Output the (x, y) coordinate of the center of the cell containing the given text.  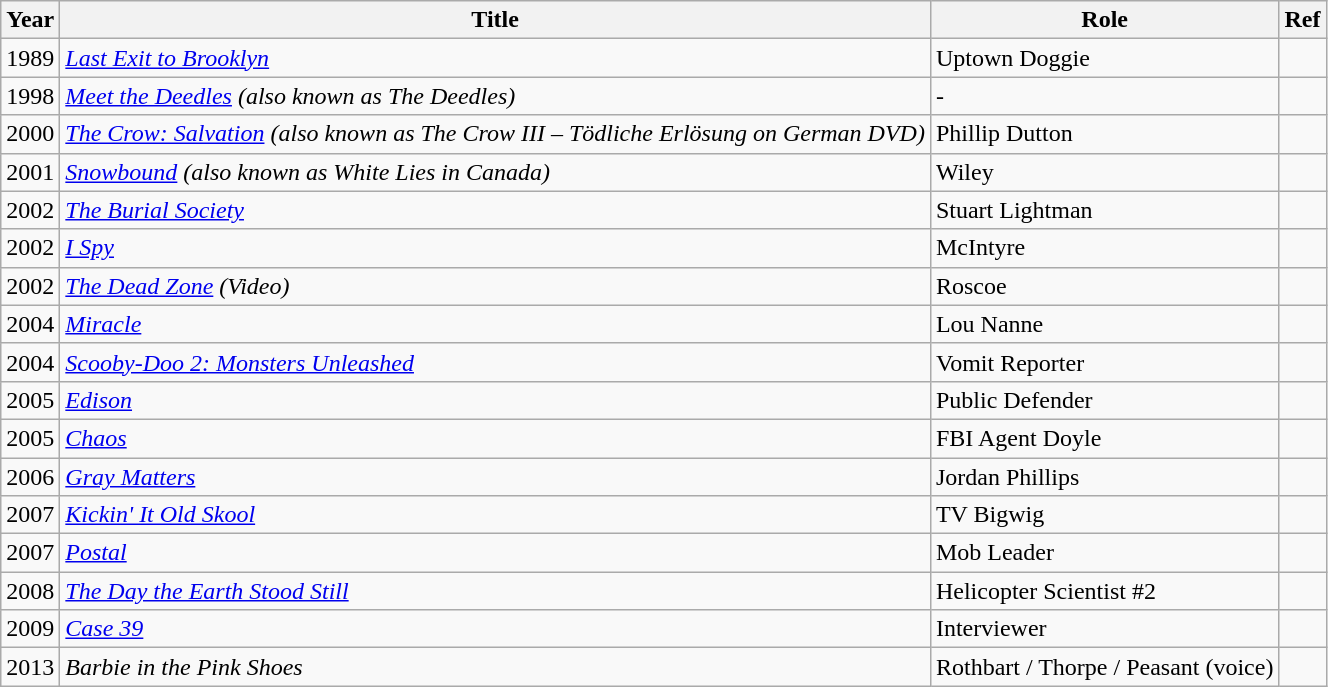
Uptown Doggie (1104, 58)
1998 (30, 96)
Meet the Deedles (also known as The Deedles) (496, 96)
Lou Nanne (1104, 324)
I Spy (496, 248)
TV Bigwig (1104, 515)
Interviewer (1104, 629)
Roscoe (1104, 286)
Rothbart / Thorpe / Peasant (voice) (1104, 667)
FBI Agent Doyle (1104, 438)
McIntyre (1104, 248)
2013 (30, 667)
Vomit Reporter (1104, 362)
2000 (30, 134)
Miracle (496, 324)
Edison (496, 400)
The Crow: Salvation (also known as The Crow III – Tödliche Erlösung on German DVD) (496, 134)
Title (496, 20)
2006 (30, 477)
The Dead Zone (Video) (496, 286)
- (1104, 96)
Last Exit to Brooklyn (496, 58)
2001 (30, 172)
The Burial Society (496, 210)
1989 (30, 58)
2009 (30, 629)
Barbie in the Pink Shoes (496, 667)
Postal (496, 553)
Gray Matters (496, 477)
Year (30, 20)
Helicopter Scientist #2 (1104, 591)
Snowbound (also known as White Lies in Canada) (496, 172)
Case 39 (496, 629)
Scooby-Doo 2: Monsters Unleashed (496, 362)
Ref (1302, 20)
Role (1104, 20)
Kickin' It Old Skool (496, 515)
Stuart Lightman (1104, 210)
Chaos (496, 438)
Phillip Dutton (1104, 134)
Public Defender (1104, 400)
Mob Leader (1104, 553)
Jordan Phillips (1104, 477)
The Day the Earth Stood Still (496, 591)
2008 (30, 591)
Wiley (1104, 172)
